Search for the cell housing the specified text and yield its (X, Y) center coordinate. 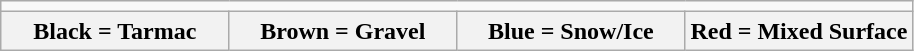
Black = Tarmac (115, 31)
Red = Mixed Surface (799, 31)
Brown = Gravel (343, 31)
Blue = Snow/Ice (571, 31)
